Provide the [X, Y] coordinate of the cell's center where the given text is located.  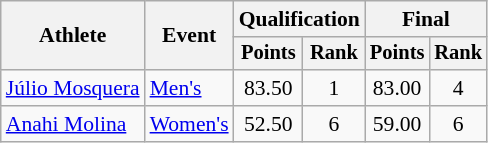
59.00 [397, 124]
Júlio Mosquera [73, 88]
Anahi Molina [73, 124]
83.00 [397, 88]
Qualification [300, 19]
Women's [190, 124]
83.50 [268, 88]
52.50 [268, 124]
Final [426, 19]
Athlete [73, 36]
Men's [190, 88]
Event [190, 36]
4 [458, 88]
1 [334, 88]
